For the text-containing cell, return its midpoint in [X, Y] coordinate format. 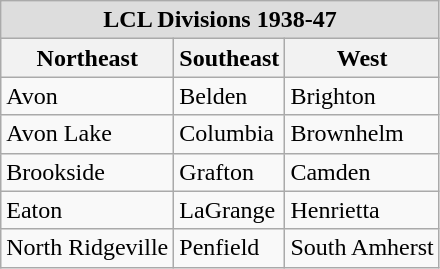
Brownhelm [362, 134]
Belden [230, 96]
Henrietta [362, 210]
Columbia [230, 134]
Brighton [362, 96]
Avon [88, 96]
West [362, 58]
North Ridgeville [88, 248]
Avon Lake [88, 134]
LCL Divisions 1938-47 [220, 20]
Northeast [88, 58]
Brookside [88, 172]
Camden [362, 172]
Penfield [230, 248]
Southeast [230, 58]
South Amherst [362, 248]
Grafton [230, 172]
Eaton [88, 210]
LaGrange [230, 210]
